From the cell containing the given text, extract its center point as (X, Y) coordinate. 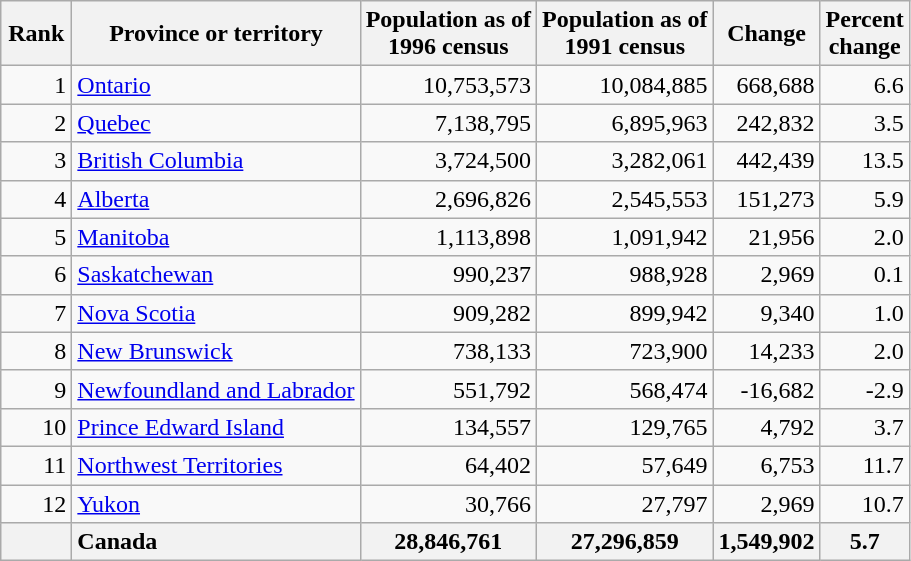
Northwest Territories (216, 465)
Province or territory (216, 34)
13.5 (864, 161)
30,766 (448, 503)
151,273 (766, 199)
242,832 (766, 123)
Newfoundland and Labrador (216, 389)
10,753,573 (448, 85)
10,084,885 (625, 85)
9,340 (766, 313)
10.7 (864, 503)
-2.9 (864, 389)
Manitoba (216, 237)
0.1 (864, 275)
Prince Edward Island (216, 427)
12 (36, 503)
3,282,061 (625, 161)
8 (36, 351)
5 (36, 237)
129,765 (625, 427)
1,113,898 (448, 237)
2 (36, 123)
14,233 (766, 351)
6 (36, 275)
Ontario (216, 85)
-16,682 (766, 389)
1,091,942 (625, 237)
4 (36, 199)
Rank (36, 34)
3,724,500 (448, 161)
5.7 (864, 542)
1 (36, 85)
4,792 (766, 427)
British Columbia (216, 161)
988,928 (625, 275)
5.9 (864, 199)
10 (36, 427)
6.6 (864, 85)
6,895,963 (625, 123)
64,402 (448, 465)
Saskatchewan (216, 275)
2,696,826 (448, 199)
Nova Scotia (216, 313)
11.7 (864, 465)
7,138,795 (448, 123)
442,439 (766, 161)
11 (36, 465)
27,797 (625, 503)
27,296,859 (625, 542)
Alberta (216, 199)
3.7 (864, 427)
Population as of1991 census (625, 34)
Canada (216, 542)
134,557 (448, 427)
Population as of1996 census (448, 34)
723,900 (625, 351)
1.0 (864, 313)
909,282 (448, 313)
738,133 (448, 351)
New Brunswick (216, 351)
28,846,761 (448, 542)
551,792 (448, 389)
Percentchange (864, 34)
7 (36, 313)
21,956 (766, 237)
2,545,553 (625, 199)
6,753 (766, 465)
9 (36, 389)
Yukon (216, 503)
3.5 (864, 123)
3 (36, 161)
57,649 (625, 465)
990,237 (448, 275)
668,688 (766, 85)
899,942 (625, 313)
1,549,902 (766, 542)
568,474 (625, 389)
Quebec (216, 123)
Change (766, 34)
